Extract the (X, Y) coordinate from the center of the cell holding the provided text.  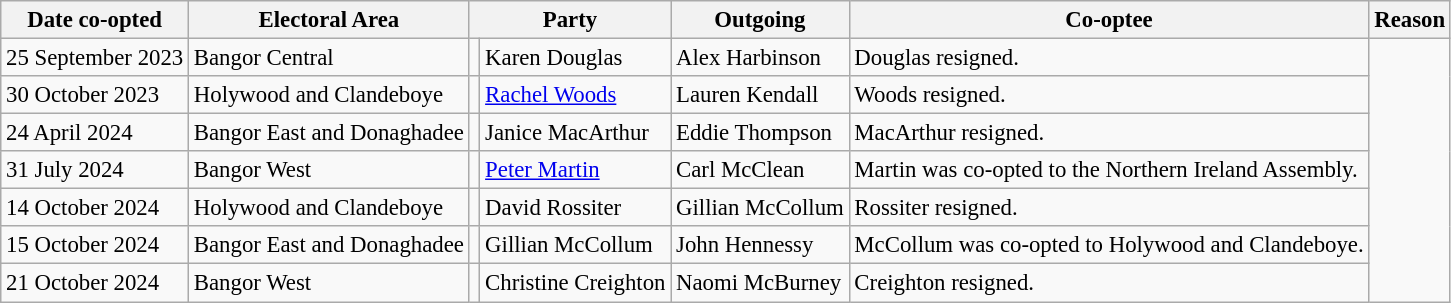
Woods resigned. (1109, 95)
Karen Douglas (576, 58)
15 October 2024 (95, 245)
Date co-opted (95, 20)
McCollum was co-opted to Holywood and Clandeboye. (1109, 245)
25 September 2023 (95, 58)
Bangor Central (330, 58)
Party (570, 20)
31 July 2024 (95, 170)
Rossiter resigned. (1109, 208)
Lauren Kendall (760, 95)
30 October 2023 (95, 95)
Peter Martin (576, 170)
John Hennessy (760, 245)
Janice MacArthur (576, 133)
21 October 2024 (95, 283)
Reason (1410, 20)
Christine Creighton (576, 283)
Outgoing (760, 20)
David Rossiter (576, 208)
Eddie Thompson (760, 133)
Creighton resigned. (1109, 283)
MacArthur resigned. (1109, 133)
Electoral Area (330, 20)
Naomi McBurney (760, 283)
Alex Harbinson (760, 58)
Co-optee (1109, 20)
24 April 2024 (95, 133)
Carl McClean (760, 170)
Martin was co-opted to the Northern Ireland Assembly. (1109, 170)
Rachel Woods (576, 95)
Douglas resigned. (1109, 58)
14 October 2024 (95, 208)
